Capture the cell that displays the provided text and extract its (X, Y) central coordinate. 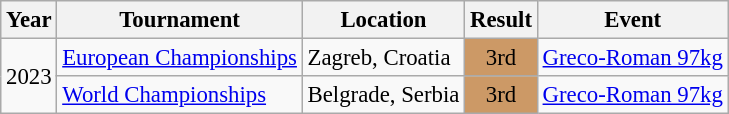
Event (632, 20)
Result (502, 20)
2023 (29, 76)
Belgrade, Serbia (383, 95)
Location (383, 20)
European Championships (180, 58)
Tournament (180, 20)
Year (29, 20)
World Championships (180, 95)
Zagreb, Croatia (383, 58)
